Provide the [X, Y] coordinate of the cell's center where the given text is located.  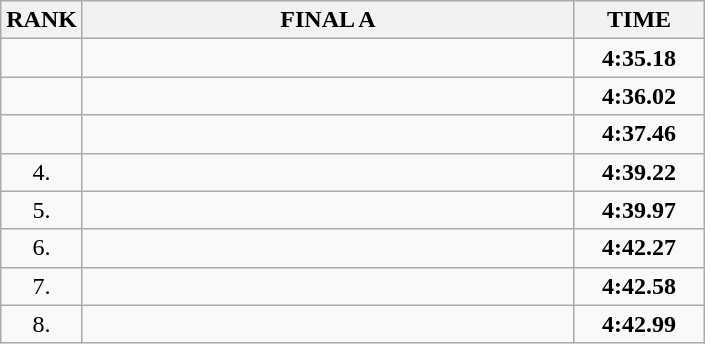
4:42.27 [640, 248]
7. [42, 286]
4:42.58 [640, 286]
4:39.97 [640, 210]
4:39.22 [640, 172]
TIME [640, 20]
4:36.02 [640, 96]
8. [42, 324]
4:35.18 [640, 58]
4. [42, 172]
5. [42, 210]
FINAL A [328, 20]
4:42.99 [640, 324]
6. [42, 248]
RANK [42, 20]
4:37.46 [640, 134]
